Search for the cell housing the specified text and yield its [X, Y] center coordinate. 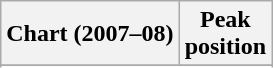
Peakposition [225, 34]
Chart (2007–08) [90, 34]
